Output the [X, Y] coordinate of the center of the cell containing the given text.  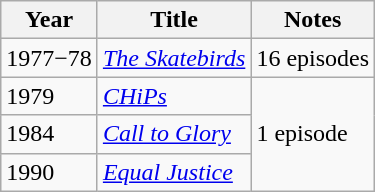
Call to Glory [174, 134]
Year [50, 20]
Equal Justice [174, 172]
16 episodes [313, 58]
Title [174, 20]
1984 [50, 134]
Notes [313, 20]
1977−78 [50, 58]
CHiPs [174, 96]
1990 [50, 172]
1 episode [313, 134]
The Skatebirds [174, 58]
1979 [50, 96]
